Capture the cell that displays the provided text and extract its (X, Y) central coordinate. 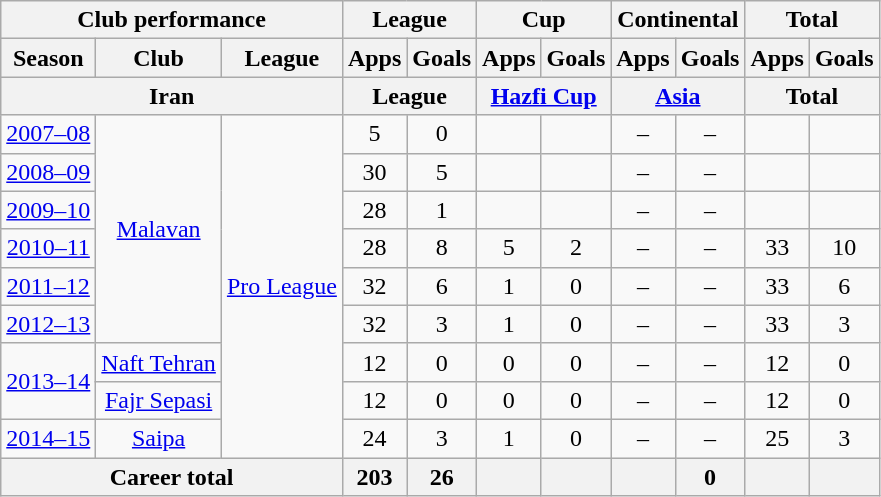
8 (442, 248)
Season (48, 58)
2010–11 (48, 248)
Cup (544, 20)
Fajr Sepasi (159, 400)
24 (374, 438)
2007–08 (48, 134)
Malavan (159, 229)
Club performance (172, 20)
Hazfi Cup (544, 96)
2009–10 (48, 210)
10 (844, 248)
Asia (678, 96)
2013–14 (48, 381)
2 (576, 248)
Iran (172, 96)
2014–15 (48, 438)
25 (777, 438)
2011–12 (48, 286)
Naft Tehran (159, 362)
203 (374, 477)
Career total (172, 477)
30 (374, 172)
Continental (678, 20)
2012–13 (48, 324)
2008–09 (48, 172)
26 (442, 477)
Saipa (159, 438)
Pro League (282, 286)
Club (159, 58)
